From the cell containing the given text, extract its center point as (X, Y) coordinate. 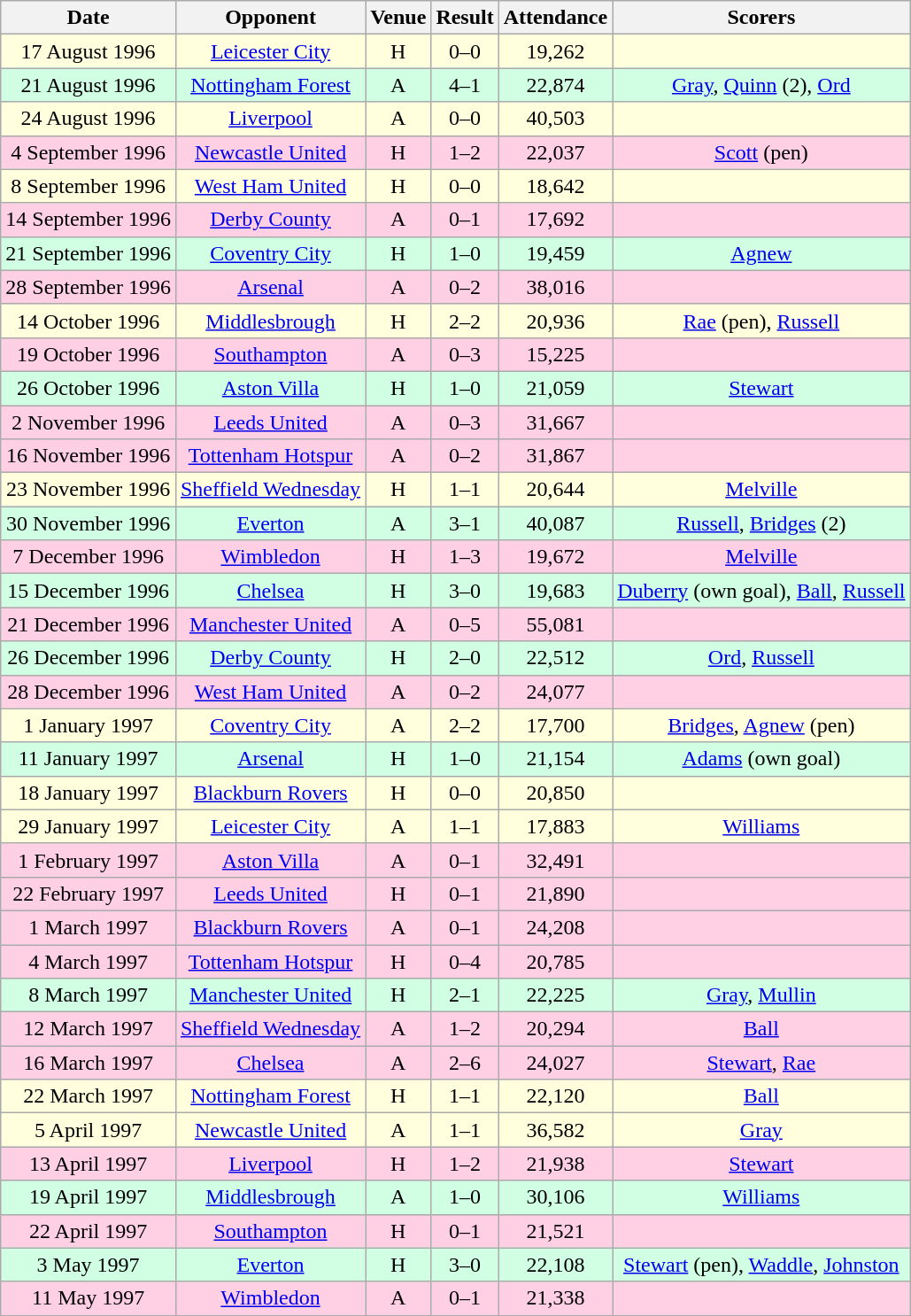
24,077 (555, 692)
12 March 1997 (89, 1029)
22,874 (555, 85)
17,883 (555, 826)
21 August 1996 (89, 85)
3 May 1997 (89, 1265)
38,016 (555, 287)
30,106 (555, 1197)
31,867 (555, 456)
17 August 1996 (89, 51)
21,338 (555, 1298)
4 March 1997 (89, 961)
21,059 (555, 388)
2–0 (465, 658)
36,582 (555, 1130)
20,644 (555, 490)
Bridges, Agnew (pen) (761, 725)
19 October 1996 (89, 354)
32,491 (555, 860)
24,027 (555, 1063)
Opponent (270, 18)
31,667 (555, 422)
Scott (pen) (761, 152)
22,225 (555, 995)
28 December 1996 (89, 692)
22,120 (555, 1096)
Rae (pen), Russell (761, 321)
22,512 (555, 658)
Gray, Mullin (761, 995)
19,262 (555, 51)
19,459 (555, 253)
1–3 (465, 557)
Russell, Bridges (2) (761, 523)
Venue (398, 18)
26 December 1996 (89, 658)
1 February 1997 (89, 860)
20,936 (555, 321)
Duberry (own goal), Ball, Russell (761, 591)
4–1 (465, 85)
0–5 (465, 624)
Stewart (pen), Waddle, Johnston (761, 1265)
Stewart, Rae (761, 1063)
2–6 (465, 1063)
8 September 1996 (89, 186)
19 April 1997 (89, 1197)
Gray (761, 1130)
23 November 1996 (89, 490)
28 September 1996 (89, 287)
11 January 1997 (89, 759)
30 November 1996 (89, 523)
16 March 1997 (89, 1063)
14 September 1996 (89, 220)
11 May 1997 (89, 1298)
22,108 (555, 1265)
19,683 (555, 591)
Date (89, 18)
20,785 (555, 961)
Ord, Russell (761, 658)
21 December 1996 (89, 624)
Scorers (761, 18)
21,938 (555, 1164)
24 August 1996 (89, 119)
3–1 (465, 523)
Adams (own goal) (761, 759)
0–4 (465, 961)
13 April 1997 (89, 1164)
22 February 1997 (89, 894)
2–1 (465, 995)
21,521 (555, 1231)
15 December 1996 (89, 591)
17,692 (555, 220)
18,642 (555, 186)
1 March 1997 (89, 927)
Gray, Quinn (2), Ord (761, 85)
Attendance (555, 18)
22 April 1997 (89, 1231)
4 September 1996 (89, 152)
15,225 (555, 354)
7 December 1996 (89, 557)
Result (465, 18)
40,503 (555, 119)
19,672 (555, 557)
17,700 (555, 725)
22 March 1997 (89, 1096)
24,208 (555, 927)
40,087 (555, 523)
18 January 1997 (89, 793)
22,037 (555, 152)
Agnew (761, 253)
29 January 1997 (89, 826)
20,294 (555, 1029)
1 January 1997 (89, 725)
26 October 1996 (89, 388)
2 November 1996 (89, 422)
14 October 1996 (89, 321)
55,081 (555, 624)
21,890 (555, 894)
21 September 1996 (89, 253)
16 November 1996 (89, 456)
21,154 (555, 759)
20,850 (555, 793)
5 April 1997 (89, 1130)
8 March 1997 (89, 995)
